Pinpoint the cell where the given text exists, returning its (x, y) midpoint coordinate. 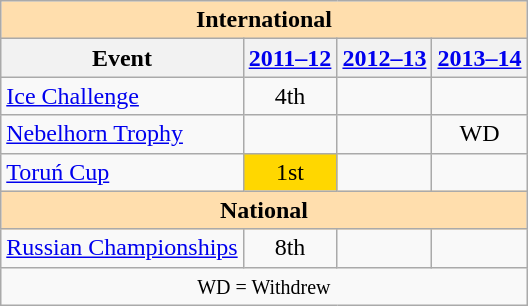
WD = Withdrew (264, 286)
2012–13 (384, 58)
Toruń Cup (122, 172)
National (264, 210)
Nebelhorn Trophy (122, 134)
WD (480, 134)
Event (122, 58)
1st (290, 172)
International (264, 20)
Ice Challenge (122, 96)
4th (290, 96)
Russian Championships (122, 248)
8th (290, 248)
2013–14 (480, 58)
2011–12 (290, 58)
